Return [x, y] of the center of cell containing provided text 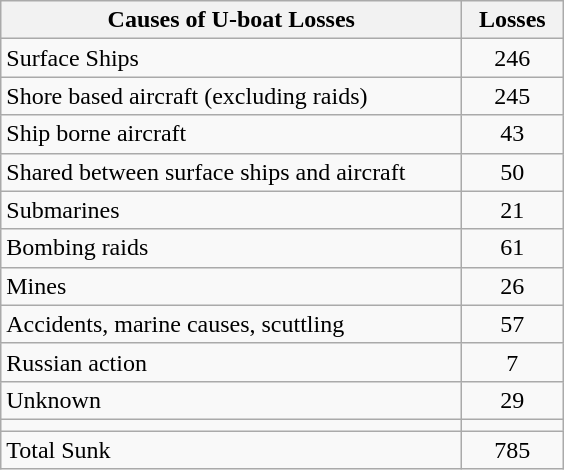
Bombing raids [232, 248]
21 [512, 210]
Causes of U-boat Losses [232, 20]
Ship borne aircraft [232, 134]
43 [512, 134]
Submarines [232, 210]
Unknown [232, 400]
61 [512, 248]
246 [512, 58]
Surface Ships [232, 58]
Total Sunk [232, 449]
Mines [232, 286]
Shore based aircraft (excluding raids) [232, 96]
245 [512, 96]
50 [512, 172]
29 [512, 400]
Accidents, marine causes, scuttling [232, 324]
26 [512, 286]
7 [512, 362]
Shared between surface ships and aircraft [232, 172]
785 [512, 449]
57 [512, 324]
Losses [512, 20]
Russian action [232, 362]
